From the cell containing the given text, extract its center point as [x, y] coordinate. 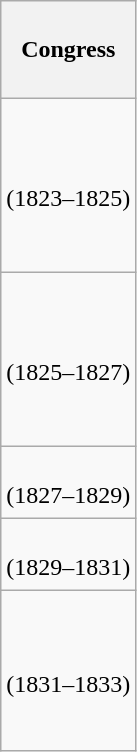
(1825–1827) [68, 359]
(1831–1833) [68, 671]
Congress [68, 50]
(1823–1825) [68, 185]
(1827–1829) [68, 482]
(1829–1831) [68, 554]
